Identify which cell holds the provided text, then report its [x, y] central coordinate. 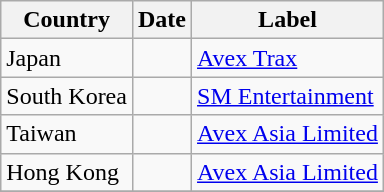
Avex Trax [288, 58]
SM Entertainment [288, 96]
Label [288, 20]
Hong Kong [67, 172]
South Korea [67, 96]
Date [162, 20]
Country [67, 20]
Japan [67, 58]
Taiwan [67, 134]
